Provide the (x, y) coordinate of the cell's center where the given text is located.  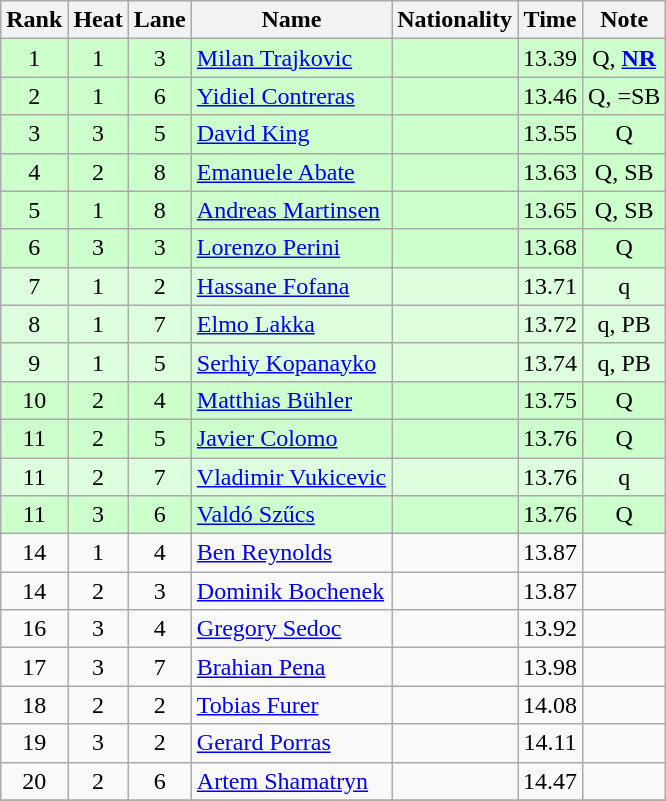
Brahian Pena (291, 667)
Heat (98, 20)
Nationality (455, 20)
Q, =SB (624, 96)
Andreas Martinsen (291, 210)
Emanuele Abate (291, 172)
Milan Trajkovic (291, 58)
Q, NR (624, 58)
Name (291, 20)
10 (34, 400)
Vladimir Vukicevic (291, 477)
17 (34, 667)
20 (34, 781)
14.08 (550, 705)
Serhiy Kopanayko (291, 362)
Gerard Porras (291, 743)
14.11 (550, 743)
Note (624, 20)
13.65 (550, 210)
13.55 (550, 134)
Yidiel Contreras (291, 96)
13.71 (550, 286)
19 (34, 743)
Hassane Fofana (291, 286)
Lorenzo Perini (291, 248)
13.46 (550, 96)
Tobias Furer (291, 705)
13.72 (550, 324)
13.74 (550, 362)
13.68 (550, 248)
Rank (34, 20)
Matthias Bühler (291, 400)
Elmo Lakka (291, 324)
13.92 (550, 629)
18 (34, 705)
Gregory Sedoc (291, 629)
Dominik Bochenek (291, 591)
9 (34, 362)
Artem Shamatryn (291, 781)
13.98 (550, 667)
13.63 (550, 172)
13.39 (550, 58)
13.75 (550, 400)
Ben Reynolds (291, 553)
Javier Colomo (291, 438)
16 (34, 629)
Valdó Szűcs (291, 515)
Lane (160, 20)
14.47 (550, 781)
Time (550, 20)
David King (291, 134)
